Identify which cell holds the provided text, then report its (x, y) central coordinate. 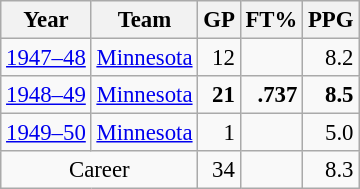
1949–50 (46, 133)
8.5 (331, 95)
PPG (331, 20)
8.3 (331, 170)
GP (219, 20)
8.2 (331, 58)
FT% (272, 20)
5.0 (331, 133)
.737 (272, 95)
1 (219, 133)
1947–48 (46, 58)
Year (46, 20)
21 (219, 95)
1948–49 (46, 95)
Career (100, 170)
34 (219, 170)
12 (219, 58)
Team (144, 20)
